Pinpoint the cell where the given text exists, returning its (x, y) midpoint coordinate. 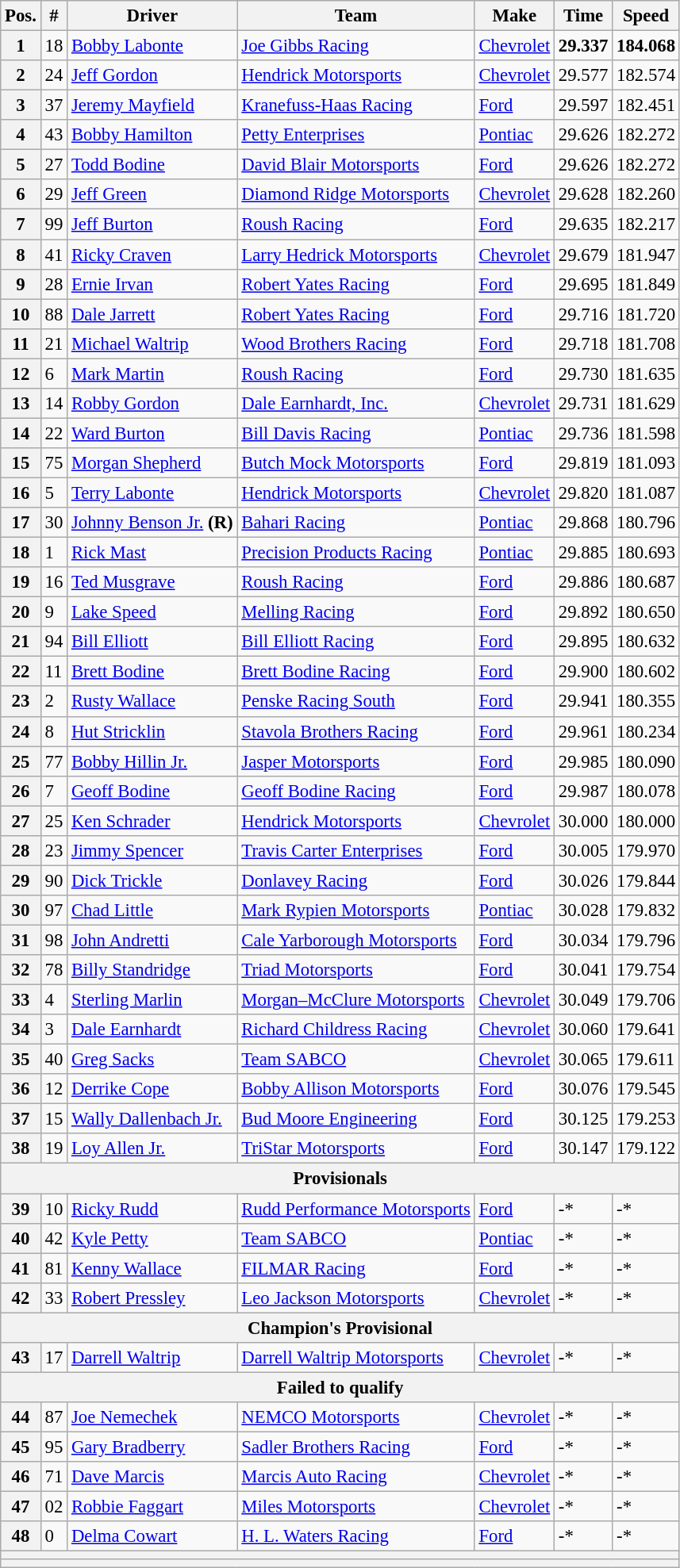
Hut Stricklin (152, 731)
Ernie Irvan (152, 284)
179.796 (646, 940)
Jimmy Spencer (152, 851)
Triad Motorsports (355, 970)
Driver (152, 16)
44 (21, 1417)
39 (21, 1209)
Ken Schrader (152, 821)
180.650 (646, 612)
87 (54, 1417)
81 (54, 1268)
179.545 (646, 1089)
30.065 (584, 1060)
David Blair Motorsports (355, 165)
29.731 (584, 404)
Robert Pressley (152, 1298)
Geoff Bodine (152, 791)
30.005 (584, 851)
Jeff Burton (152, 224)
97 (54, 911)
29.900 (584, 672)
Brett Bodine (152, 672)
29.820 (584, 493)
02 (54, 1507)
30.049 (584, 1000)
29.597 (584, 105)
182.217 (646, 224)
Bobby Allison Motorsports (355, 1089)
Cale Yarborough Motorsports (355, 940)
Failed to qualify (340, 1387)
181.093 (646, 463)
180.687 (646, 582)
Provisionals (340, 1179)
Bill Elliott (152, 642)
Richard Childress Racing (355, 1029)
NEMCO Motorsports (355, 1417)
180.632 (646, 642)
180.090 (646, 761)
Robbie Faggart (152, 1507)
77 (54, 761)
30.034 (584, 940)
180.234 (646, 731)
38 (21, 1149)
Morgan–McClure Motorsports (355, 1000)
Speed (646, 16)
Johnny Benson Jr. (R) (152, 523)
Bobby Hamilton (152, 135)
Wood Brothers Racing (355, 343)
45 (21, 1447)
Dave Marcis (152, 1477)
48 (21, 1536)
30.026 (584, 880)
Jeremy Mayfield (152, 105)
88 (54, 314)
179.832 (646, 911)
180.796 (646, 523)
179.754 (646, 970)
Bobby Labonte (152, 46)
Leo Jackson Motorsports (355, 1298)
Pos. (21, 16)
30.028 (584, 911)
Penske Racing South (355, 702)
31 (21, 940)
29.985 (584, 761)
Kyle Petty (152, 1238)
Delma Cowart (152, 1536)
181.635 (646, 374)
30.125 (584, 1119)
179.844 (646, 880)
Travis Carter Enterprises (355, 851)
179.253 (646, 1119)
Champion's Provisional (340, 1328)
Mark Martin (152, 374)
35 (21, 1060)
179.641 (646, 1029)
29.885 (584, 553)
Joe Gibbs Racing (355, 46)
Bill Elliott Racing (355, 642)
30.041 (584, 970)
179.611 (646, 1060)
Joe Nemechek (152, 1417)
99 (54, 224)
Rick Mast (152, 553)
Ted Musgrave (152, 582)
Morgan Shepherd (152, 463)
29.679 (584, 255)
Darrell Waltrip (152, 1358)
180.078 (646, 791)
182.260 (646, 194)
29.736 (584, 433)
181.947 (646, 255)
Dale Earnhardt (152, 1029)
Geoff Bodine Racing (355, 791)
90 (54, 880)
Robby Gordon (152, 404)
29.695 (584, 284)
184.068 (646, 46)
Darrell Waltrip Motorsports (355, 1358)
Jeff Gordon (152, 75)
Brett Bodine Racing (355, 672)
30.060 (584, 1029)
179.122 (646, 1149)
Donlavey Racing (355, 880)
180.000 (646, 821)
29.337 (584, 46)
# (54, 16)
Bill Davis Racing (355, 433)
32 (21, 970)
29.819 (584, 463)
29.716 (584, 314)
Sadler Brothers Racing (355, 1447)
180.693 (646, 553)
20 (21, 612)
29.635 (584, 224)
29.577 (584, 75)
Rudd Performance Motorsports (355, 1209)
Chad Little (152, 911)
TriStar Motorsports (355, 1149)
Make (514, 16)
36 (21, 1089)
29.941 (584, 702)
Ricky Rudd (152, 1209)
Kenny Wallace (152, 1268)
75 (54, 463)
179.706 (646, 1000)
Bud Moore Engineering (355, 1119)
Lake Speed (152, 612)
29.730 (584, 374)
Larry Hedrick Motorsports (355, 255)
Kranefuss-Haas Racing (355, 105)
Jeff Green (152, 194)
Ricky Craven (152, 255)
Terry Labonte (152, 493)
29.628 (584, 194)
181.629 (646, 404)
Loy Allen Jr. (152, 1149)
47 (21, 1507)
29.868 (584, 523)
Jasper Motorsports (355, 761)
78 (54, 970)
Stavola Brothers Racing (355, 731)
Bahari Racing (355, 523)
Gary Bradberry (152, 1447)
30.076 (584, 1089)
181.708 (646, 343)
Dale Earnhardt, Inc. (355, 404)
179.970 (646, 851)
29.886 (584, 582)
46 (21, 1477)
Billy Standridge (152, 970)
29.892 (584, 612)
95 (54, 1447)
182.574 (646, 75)
Diamond Ridge Motorsports (355, 194)
FILMAR Racing (355, 1268)
Team (355, 16)
0 (54, 1536)
Miles Motorsports (355, 1507)
30.000 (584, 821)
Dale Jarrett (152, 314)
Sterling Marlin (152, 1000)
34 (21, 1029)
Marcis Auto Racing (355, 1477)
Todd Bodine (152, 165)
181.598 (646, 433)
John Andretti (152, 940)
29.895 (584, 642)
180.355 (646, 702)
181.849 (646, 284)
Petty Enterprises (355, 135)
180.602 (646, 672)
Wally Dallenbach Jr. (152, 1119)
Greg Sacks (152, 1060)
H. L. Waters Racing (355, 1536)
29.961 (584, 731)
Butch Mock Motorsports (355, 463)
Precision Products Racing (355, 553)
Michael Waltrip (152, 343)
Time (584, 16)
71 (54, 1477)
98 (54, 940)
94 (54, 642)
Derrike Cope (152, 1089)
29.987 (584, 791)
181.720 (646, 314)
26 (21, 791)
30.147 (584, 1149)
Ward Burton (152, 433)
Bobby Hillin Jr. (152, 761)
Melling Racing (355, 612)
181.087 (646, 493)
29.718 (584, 343)
Rusty Wallace (152, 702)
Dick Trickle (152, 880)
182.451 (646, 105)
13 (21, 404)
Mark Rypien Motorsports (355, 911)
